For the text-containing cell, return its midpoint in [X, Y] coordinate format. 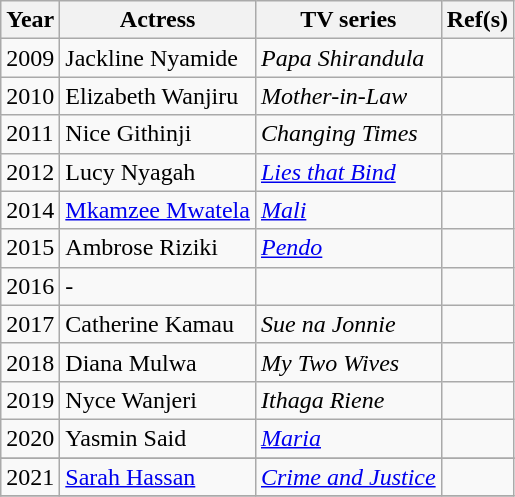
Pendo [348, 248]
Maria [348, 438]
Lies that Bind [348, 172]
Mkamzee Mwatela [158, 210]
Mali [348, 210]
2017 [30, 324]
Crime and Justice [348, 477]
2010 [30, 96]
2014 [30, 210]
Sue na Jonnie [348, 324]
2009 [30, 58]
Lucy Nyagah [158, 172]
2021 [30, 477]
2016 [30, 286]
2012 [30, 172]
Actress [158, 20]
2018 [30, 362]
My Two Wives [348, 362]
Year [30, 20]
Changing Times [348, 134]
2011 [30, 134]
Catherine Kamau [158, 324]
Nice Githinji [158, 134]
Jackline Nyamide [158, 58]
Ref(s) [477, 20]
TV series [348, 20]
Elizabeth Wanjiru [158, 96]
- [158, 286]
Ithaga Riene [348, 400]
Mother-in-Law [348, 96]
Yasmin Said [158, 438]
2019 [30, 400]
Ambrose Riziki [158, 248]
Nyce Wanjeri [158, 400]
Diana Mulwa [158, 362]
2015 [30, 248]
Sarah Hassan [158, 477]
Papa Shirandula [348, 58]
2020 [30, 438]
